Find where the given text appears and provide that cell's center as [x, y] coordinate. 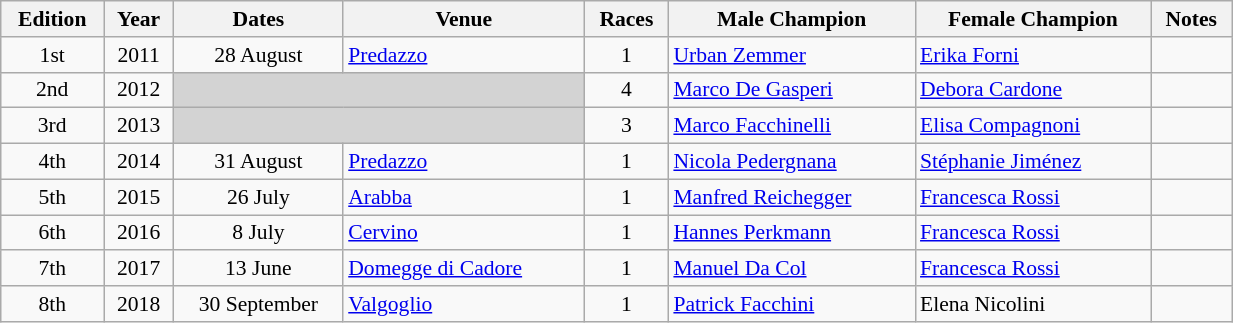
Marco De Gasperi [792, 90]
Erika Forni [1033, 55]
3rd [52, 126]
2012 [139, 90]
Domegge di Cadore [464, 269]
Urban Zemmer [792, 55]
13 June [259, 269]
26 July [259, 197]
Male Champion [792, 19]
Elisa Compagnoni [1033, 126]
2017 [139, 269]
8th [52, 304]
Marco Facchinelli [792, 126]
Valgoglio [464, 304]
Cervino [464, 233]
4th [52, 162]
3 [626, 126]
Notes [1192, 19]
8 July [259, 233]
7th [52, 269]
Debora Cardone [1033, 90]
2014 [139, 162]
Venue [464, 19]
6th [52, 233]
2018 [139, 304]
Stéphanie Jiménez [1033, 162]
5th [52, 197]
Year [139, 19]
4 [626, 90]
1st [52, 55]
Elena Nicolini [1033, 304]
2013 [139, 126]
31 August [259, 162]
Manfred Reichegger [792, 197]
Nicola Pedergnana [792, 162]
2nd [52, 90]
Dates [259, 19]
2016 [139, 233]
30 September [259, 304]
Manuel Da Col [792, 269]
Hannes Perkmann [792, 233]
Edition [52, 19]
28 August [259, 55]
Races [626, 19]
2015 [139, 197]
Female Champion [1033, 19]
Patrick Facchini [792, 304]
2011 [139, 55]
Arabba [464, 197]
